Find where the given text appears and provide that cell's center as [X, Y] coordinate. 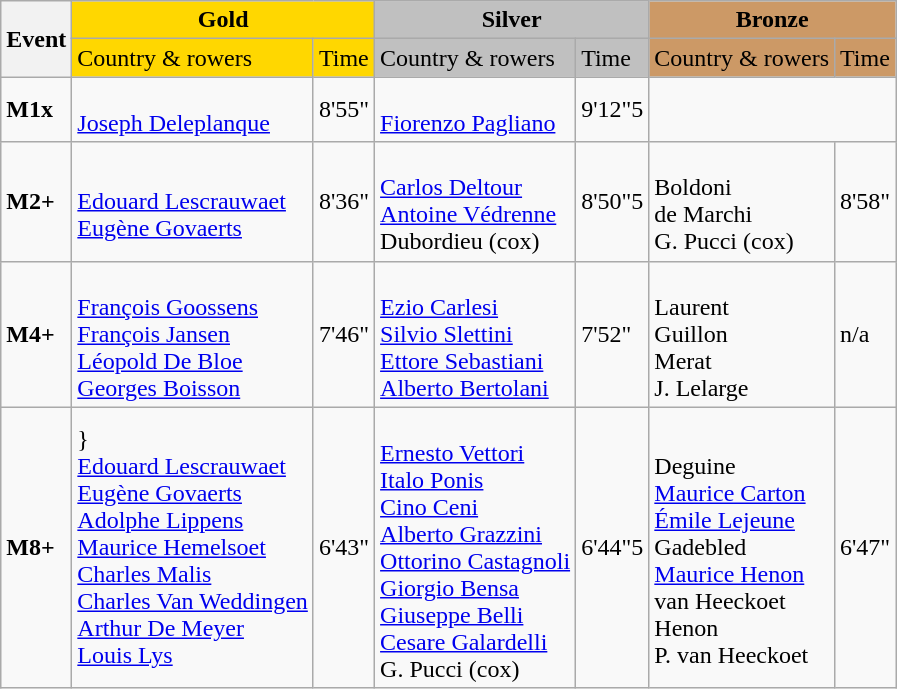
Event [36, 39]
Ezio Carlesi Silvio Slettini Ettore Sebastiani Alberto Bertolani [476, 334]
6'43" [344, 548]
M2+ [36, 202]
8'50"5 [612, 202]
Boldoni de Marchi G. Pucci (cox) [742, 202]
François Goossens François Jansen Léopold De Bloe Georges Boisson [193, 334]
M1x [36, 110]
} Edouard Lescrauwaet Eugène Govaerts Adolphe Lippens Maurice Hemelsoet Charles Malis Charles Van Weddingen Arthur De Meyer Louis Lys [193, 548]
8'55" [344, 110]
9'12"5 [612, 110]
M8+ [36, 548]
Deguine Maurice Carton Émile Lejeune Gadebled Maurice Henon van Heeckoet Henon P. van Heeckoet [742, 548]
7'46" [344, 334]
M4+ [36, 334]
Joseph Deleplanque [193, 110]
Silver [512, 20]
Gold [224, 20]
n/a [866, 334]
Ernesto Vettori Italo Ponis Cino Ceni Alberto Grazzini Ottorino Castagnoli Giorgio Bensa Giuseppe Belli Cesare Galardelli G. Pucci (cox) [476, 548]
Laurent Guillon Merat J. Lelarge [742, 334]
6'47" [866, 548]
6'44"5 [612, 548]
8'58" [866, 202]
Edouard Lescrauwaet Eugène Govaerts [193, 202]
Bronze [772, 20]
7'52" [612, 334]
8'36" [344, 202]
Carlos Deltour Antoine Védrenne Dubordieu (cox) [476, 202]
Fiorenzo Pagliano [476, 110]
